Return the (x, y) coordinate for the center point of the cell that contains the specified text.  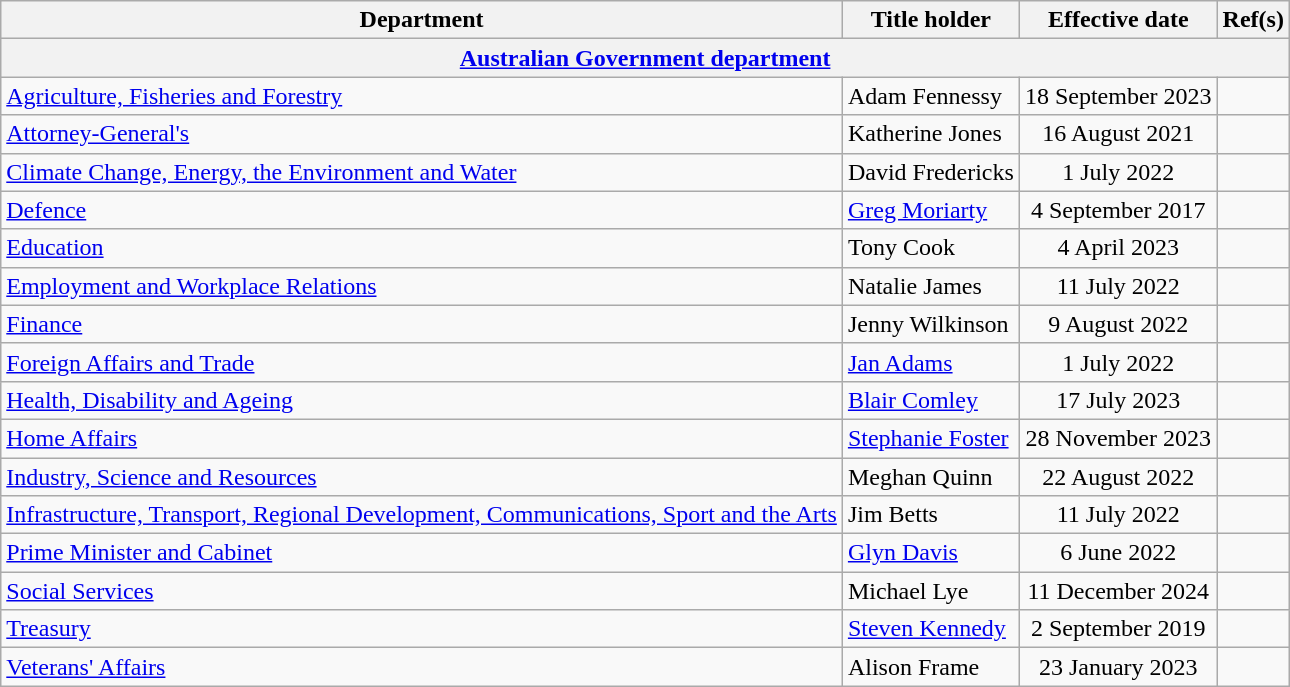
Tony Cook (930, 248)
Adam Fennessy (930, 96)
23 January 2023 (1118, 667)
Foreign Affairs and Trade (422, 362)
4 April 2023 (1118, 248)
Ref(s) (1253, 20)
Industry, Science and Resources (422, 477)
11 December 2024 (1118, 591)
Natalie James (930, 286)
Greg Moriarty (930, 210)
Blair Comley (930, 400)
Meghan Quinn (930, 477)
Jan Adams (930, 362)
Title holder (930, 20)
Jenny Wilkinson (930, 324)
22 August 2022 (1118, 477)
Department (422, 20)
Infrastructure, Transport, Regional Development, Communications, Sport and the Arts (422, 515)
Defence (422, 210)
9 August 2022 (1118, 324)
Michael Lye (930, 591)
16 August 2021 (1118, 134)
Attorney-General's (422, 134)
4 September 2017 (1118, 210)
28 November 2023 (1118, 438)
Australian Government department (646, 58)
17 July 2023 (1118, 400)
Health, Disability and Ageing (422, 400)
2 September 2019 (1118, 629)
Steven Kennedy (930, 629)
Employment and Workplace Relations (422, 286)
6 June 2022 (1118, 553)
Treasury (422, 629)
Effective date (1118, 20)
Education (422, 248)
18 September 2023 (1118, 96)
Glyn Davis (930, 553)
Prime Minister and Cabinet (422, 553)
Katherine Jones (930, 134)
Finance (422, 324)
Stephanie Foster (930, 438)
Climate Change, Energy, the Environment and Water (422, 172)
Veterans' Affairs (422, 667)
Home Affairs (422, 438)
Agriculture, Fisheries and Forestry (422, 96)
Social Services (422, 591)
Alison Frame (930, 667)
David Fredericks (930, 172)
Jim Betts (930, 515)
